Output the [x, y] coordinate of the center of the cell containing the given text.  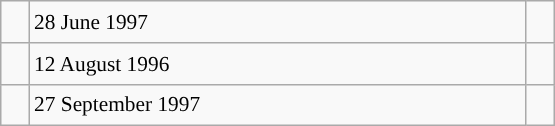
12 August 1996 [278, 64]
28 June 1997 [278, 22]
27 September 1997 [278, 105]
